Locate the cell with the specified text and output its (X, Y) center coordinate. 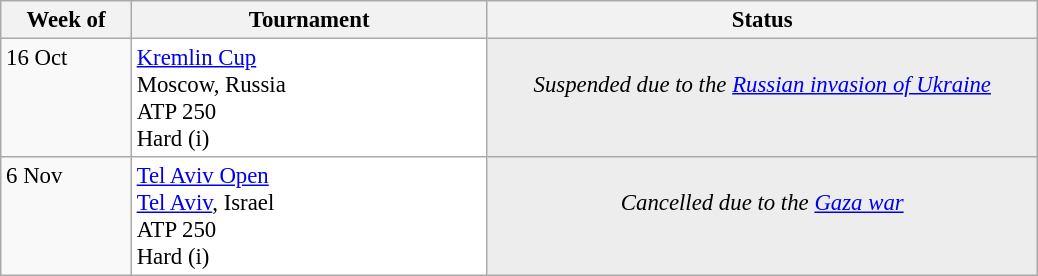
Tel Aviv OpenTel Aviv, IsraelATP 250 Hard (i) (309, 216)
6 Nov (66, 216)
Tournament (309, 20)
Suspended due to the Russian invasion of Ukraine (762, 98)
Kremlin CupMoscow, RussiaATP 250Hard (i) (309, 98)
Status (762, 20)
16 Oct (66, 98)
Week of (66, 20)
Cancelled due to the Gaza war (762, 216)
